Scan for the cell matching the given text and deliver its (X, Y) coordinate at center. 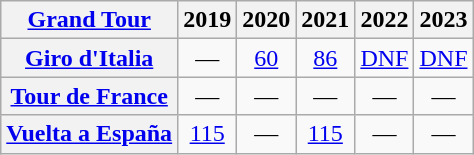
Giro d'Italia (90, 58)
Grand Tour (90, 20)
2023 (444, 20)
60 (266, 58)
Tour de France (90, 96)
2022 (384, 20)
2019 (208, 20)
2021 (326, 20)
Vuelta a España (90, 134)
86 (326, 58)
2020 (266, 20)
